Scan for the cell matching the given text and deliver its [x, y] coordinate at center. 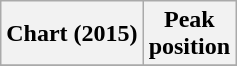
Peakposition [189, 34]
Chart (2015) [72, 34]
